Find where the given text appears and provide that cell's center as (x, y) coordinate. 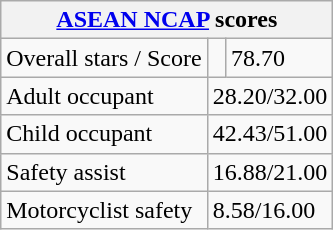
8.58/16.00 (270, 210)
Child occupant (104, 134)
Motorcyclist safety (104, 210)
Overall stars / Score (104, 58)
28.20/32.00 (270, 96)
78.70 (278, 58)
16.88/21.00 (270, 172)
ASEAN NCAP scores (167, 20)
42.43/51.00 (270, 134)
Safety assist (104, 172)
Adult occupant (104, 96)
